Detect which cell encompasses the target text, then output its [x, y] center coordinate. 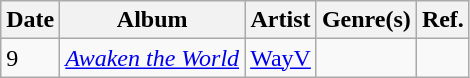
Awaken the World [152, 58]
Artist [281, 20]
Genre(s) [366, 20]
Album [152, 20]
Ref. [442, 20]
Date [30, 20]
WayV [281, 58]
9 [30, 58]
